Capture the cell that displays the provided text and extract its [x, y] central coordinate. 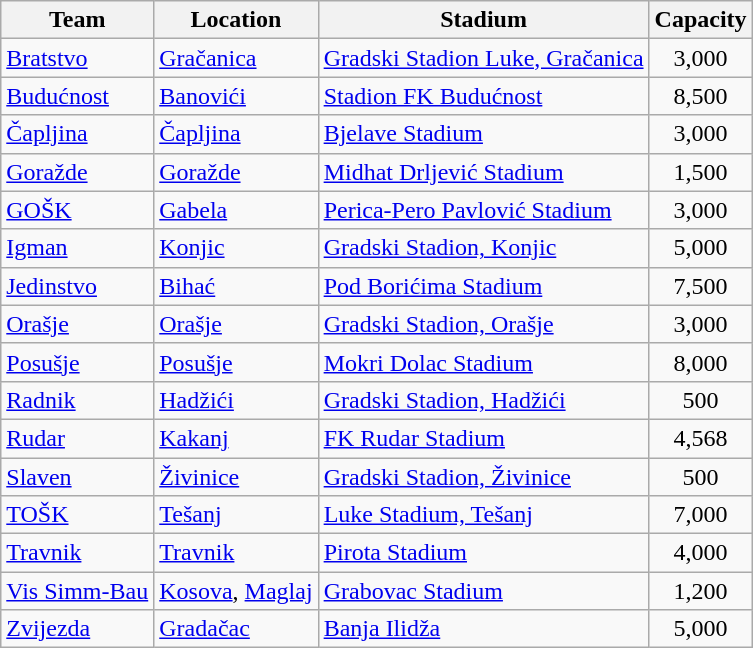
Zvijezda [78, 629]
Midhat Drljević Stadium [484, 172]
Gradski Stadion, Orašje [484, 324]
Mokri Dolac Stadium [484, 362]
Capacity [700, 20]
Stadion FK Budućnost [484, 96]
GOŠK [78, 210]
8,000 [700, 362]
Slaven [78, 477]
Gradačac [236, 629]
8,500 [700, 96]
Gradski Stadion, Konjic [484, 248]
1,200 [700, 591]
Jedinstvo [78, 286]
Bihać [236, 286]
7,500 [700, 286]
Gradski Stadion, Hadžići [484, 400]
4,568 [700, 438]
Kosova, Maglaj [236, 591]
Banovići [236, 96]
Gradski Stadion Luke, Gračanica [484, 58]
Gradski Stadion, Živinice [484, 477]
Banja Ilidža [484, 629]
FK Rudar Stadium [484, 438]
7,000 [700, 515]
1,500 [700, 172]
Kakanj [236, 438]
Budućnost [78, 96]
Stadium [484, 20]
Hadžići [236, 400]
Perica-Pero Pavlović Stadium [484, 210]
Rudar [78, 438]
TOŠK [78, 515]
Location [236, 20]
Gračanica [236, 58]
Bjelave Stadium [484, 134]
Živinice [236, 477]
Bratstvo [78, 58]
Pirota Stadium [484, 553]
Grabovac Stadium [484, 591]
Team [78, 20]
Radnik [78, 400]
Igman [78, 248]
Gabela [236, 210]
Konjic [236, 248]
4,000 [700, 553]
Vis Simm-Bau [78, 591]
Luke Stadium, Tešanj [484, 515]
Pod Borićima Stadium [484, 286]
Tešanj [236, 515]
